Extract the [X, Y] coordinate from the center of the cell holding the provided text.  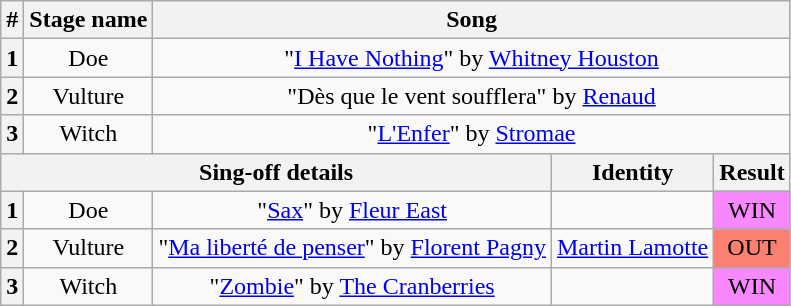
"L'Enfer" by Stromae [472, 134]
OUT [752, 248]
Result [752, 172]
Stage name [88, 20]
"Dès que le vent soufflera" by Renaud [472, 96]
# [12, 20]
"Zombie" by The Cranberries [352, 286]
Sing-off details [276, 172]
Song [472, 20]
Martin Lamotte [632, 248]
Identity [632, 172]
"Ma liberté de penser" by Florent Pagny [352, 248]
"Sax" by Fleur East [352, 210]
"I Have Nothing" by Whitney Houston [472, 58]
